Determine the (x, y) coordinate at the center of the cell enclosing the given text.  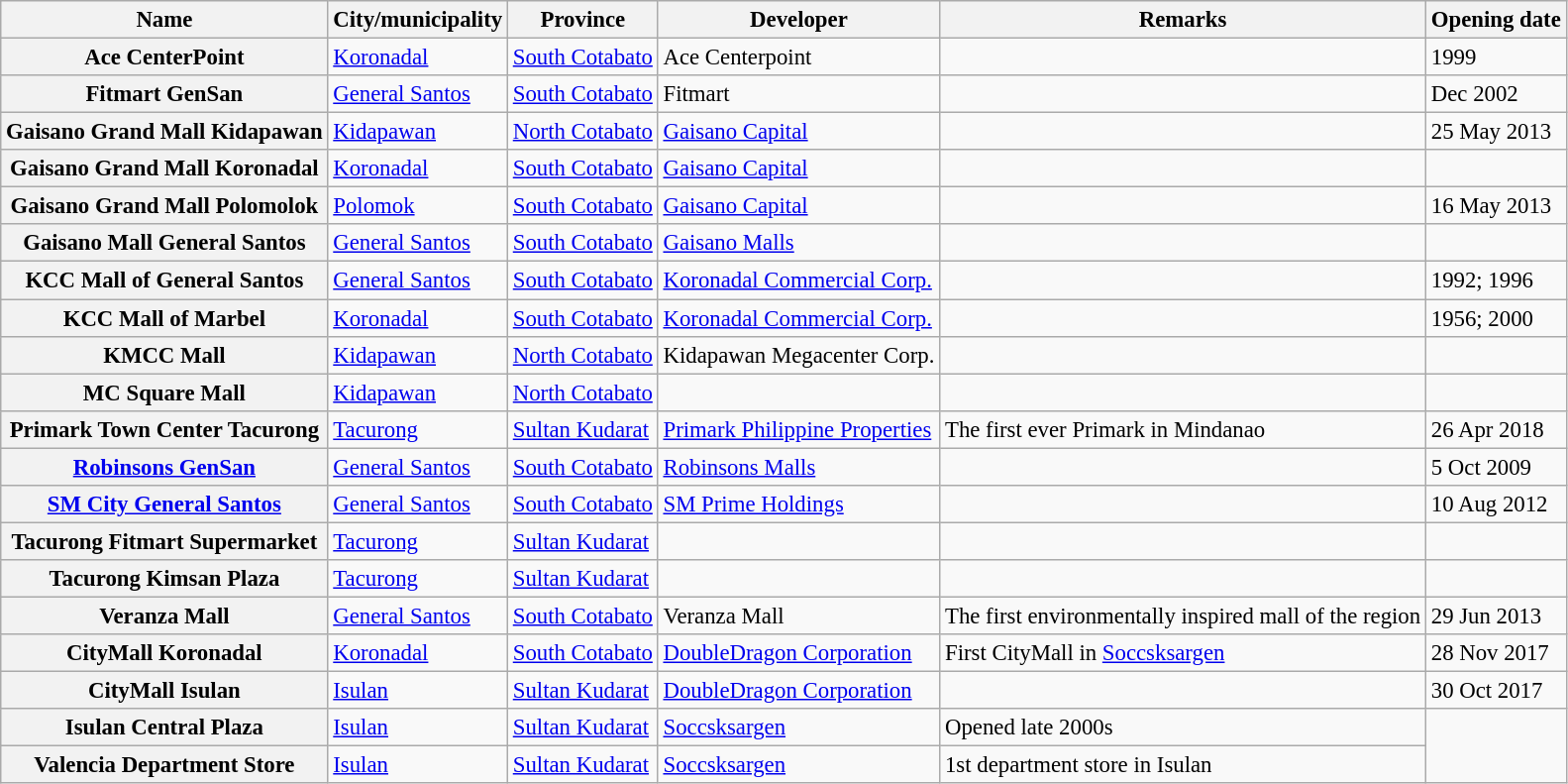
City/municipality (418, 20)
16 May 2013 (1496, 206)
Ace CenterPoint (164, 57)
1992; 1996 (1496, 280)
Polomok (418, 206)
CityMall Isulan (164, 691)
Isulan Central Plaza (164, 728)
Gaisano Grand Mall Koronadal (164, 168)
MC Square Mall (164, 392)
Valencia Department Store (164, 765)
SM Prime Holdings (798, 504)
SM City General Santos (164, 504)
KCC Mall of Marbel (164, 318)
Gaisano Malls (798, 243)
Fitmart GenSan (164, 94)
Opening date (1496, 20)
KCC Mall of General Santos (164, 280)
Dec 2002 (1496, 94)
Fitmart (798, 94)
Province (582, 20)
Robinsons GenSan (164, 467)
Remarks (1183, 20)
Opened late 2000s (1183, 728)
Robinsons Malls (798, 467)
29 Jun 2013 (1496, 616)
1st department store in Isulan (1183, 765)
Developer (798, 20)
KMCC Mall (164, 355)
Tacurong Fitmart Supermarket (164, 541)
Ace Centerpoint (798, 57)
The first environmentally inspired mall of the region (1183, 616)
10 Aug 2012 (1496, 504)
Tacurong Kimsan Plaza (164, 579)
5 Oct 2009 (1496, 467)
First CityMall in Soccsksargen (1183, 653)
1956; 2000 (1496, 318)
Primark Philippine Properties (798, 429)
Gaisano Grand Mall Polomolok (164, 206)
Gaisano Mall General Santos (164, 243)
CityMall Koronadal (164, 653)
1999 (1496, 57)
28 Nov 2017 (1496, 653)
Kidapawan Megacenter Corp. (798, 355)
Name (164, 20)
26 Apr 2018 (1496, 429)
Primark Town Center Tacurong (164, 429)
Gaisano Grand Mall Kidapawan (164, 132)
The first ever Primark in Mindanao (1183, 429)
25 May 2013 (1496, 132)
30 Oct 2017 (1496, 691)
